Extract the (X, Y) coordinate from the center of the cell holding the provided text.  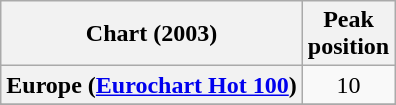
Peakposition (348, 34)
10 (348, 85)
Europe (Eurochart Hot 100) (152, 85)
Chart (2003) (152, 34)
